Extract the (x, y) coordinate from the center of the cell holding the provided text.  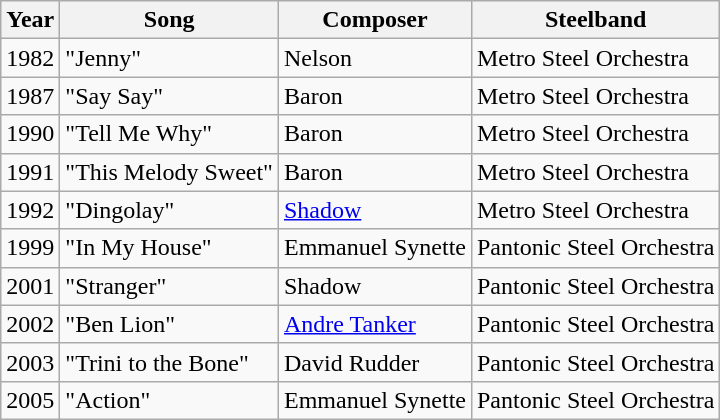
1999 (30, 248)
"Action" (170, 400)
Song (170, 20)
1982 (30, 58)
1991 (30, 172)
"Ben Lion" (170, 324)
"Stranger" (170, 286)
"Jenny" (170, 58)
2005 (30, 400)
"Tell Me Why" (170, 134)
"Dingolay" (170, 210)
"This Melody Sweet" (170, 172)
Steelband (595, 20)
"Trini to the Bone" (170, 362)
1990 (30, 134)
David Rudder (374, 362)
Composer (374, 20)
1987 (30, 96)
2002 (30, 324)
2003 (30, 362)
"Say Say" (170, 96)
Andre Tanker (374, 324)
"In My House" (170, 248)
1992 (30, 210)
Nelson (374, 58)
Year (30, 20)
2001 (30, 286)
